Provide the [X, Y] coordinate of the cell's center where the given text is located.  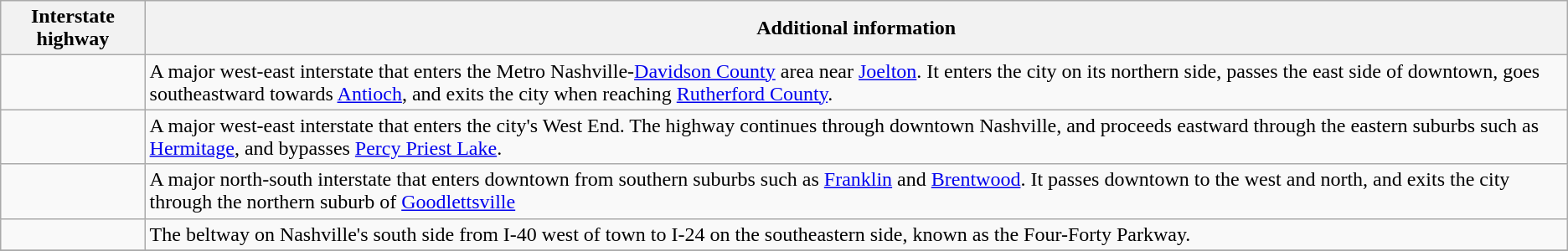
Additional information [856, 28]
The beltway on Nashville's south side from I-40 west of town to I-24 on the southeastern side, known as the Four-Forty Parkway. [856, 234]
Interstate highway [73, 28]
